Determine the [X, Y] coordinate at the center of the cell enclosing the given text.  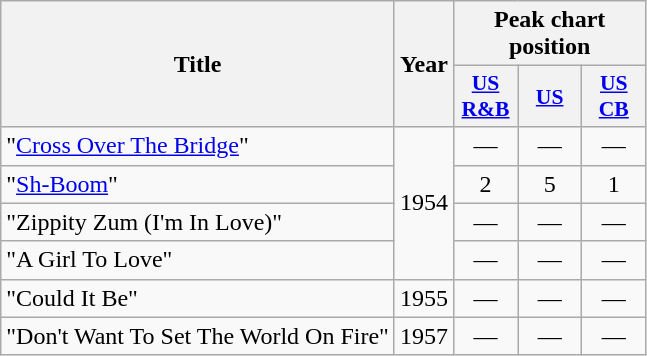
Year [424, 64]
2 [485, 184]
Title [198, 64]
1955 [424, 298]
1957 [424, 336]
"Don't Want To Set The World On Fire" [198, 336]
US CB [614, 96]
1 [614, 184]
"Zippity Zum (I'm In Love)" [198, 222]
1954 [424, 203]
"Sh-Boom" [198, 184]
"A Girl To Love" [198, 260]
Peak chart position [549, 34]
"Could It Be" [198, 298]
"Cross Over The Bridge" [198, 146]
US [550, 96]
US R&B [485, 96]
5 [550, 184]
